Detect which cell encompasses the target text, then output its [X, Y] center coordinate. 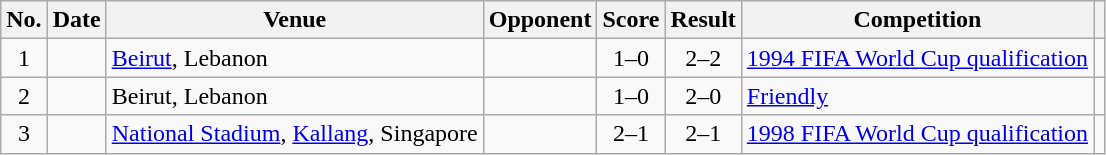
Opponent [540, 20]
National Stadium, Kallang, Singapore [294, 134]
1 [24, 58]
Date [76, 20]
2–0 [703, 96]
Venue [294, 20]
2 [24, 96]
1994 FIFA World Cup qualification [917, 58]
3 [24, 134]
2–2 [703, 58]
Score [631, 20]
No. [24, 20]
Friendly [917, 96]
Result [703, 20]
Competition [917, 20]
1998 FIFA World Cup qualification [917, 134]
